Pinpoint the cell where the given text exists, returning its (x, y) midpoint coordinate. 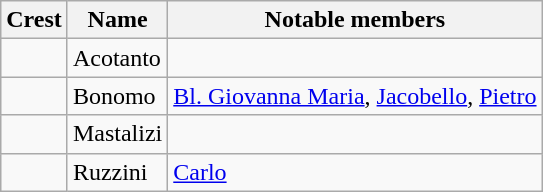
Notable members (355, 20)
Name (117, 20)
Acotanto (117, 58)
Carlo (355, 172)
Bl. Giovanna Maria, Jacobello, Pietro (355, 96)
Bonomo (117, 96)
Mastalizi (117, 134)
Crest (34, 20)
Ruzzini (117, 172)
